Capture the cell that displays the provided text and extract its (x, y) central coordinate. 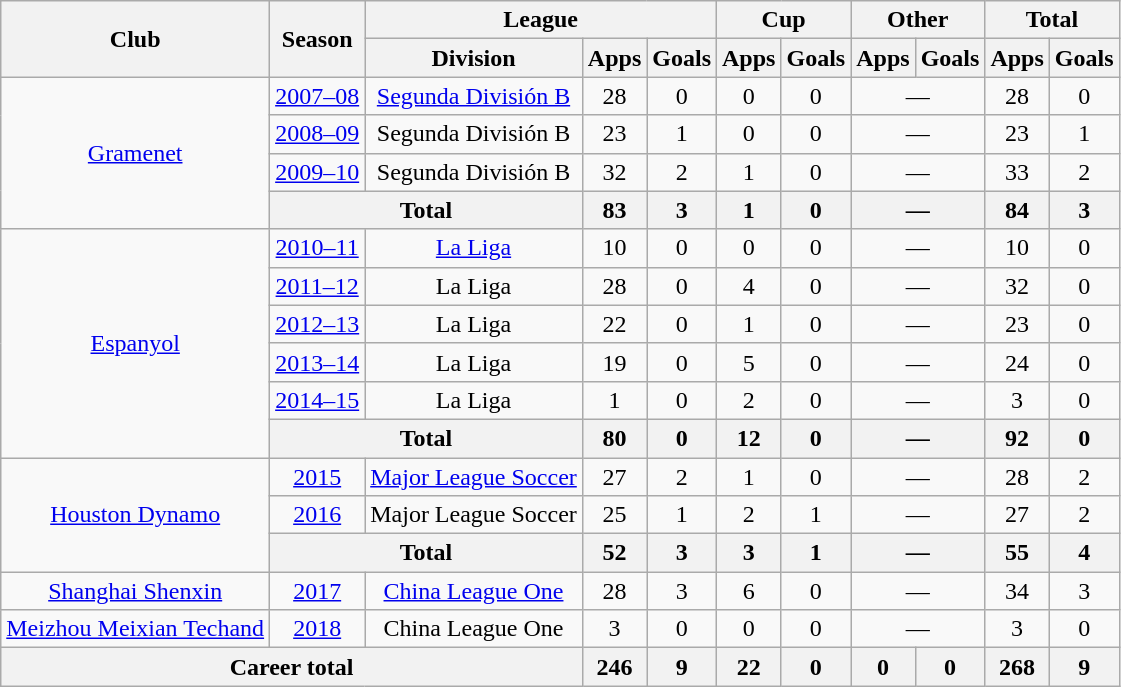
2009–10 (318, 172)
Gramenet (136, 153)
2008–09 (318, 134)
2017 (318, 591)
Meizhou Meixian Techand (136, 629)
2014–15 (318, 400)
5 (749, 362)
League (541, 20)
2016 (318, 515)
25 (614, 515)
Other (918, 20)
83 (614, 210)
246 (614, 667)
2010–11 (318, 248)
55 (1017, 553)
12 (749, 438)
80 (614, 438)
2011–12 (318, 286)
84 (1017, 210)
Division (474, 58)
24 (1017, 362)
19 (614, 362)
92 (1017, 438)
Cup (784, 20)
Espanyol (136, 343)
268 (1017, 667)
6 (749, 591)
33 (1017, 172)
2018 (318, 629)
2012–13 (318, 324)
Shanghai Shenxin (136, 591)
52 (614, 553)
2007–08 (318, 96)
Club (136, 39)
2013–14 (318, 362)
Houston Dynamo (136, 515)
Career total (292, 667)
Season (318, 39)
2015 (318, 477)
34 (1017, 591)
